Capture the cell that displays the provided text and extract its (X, Y) central coordinate. 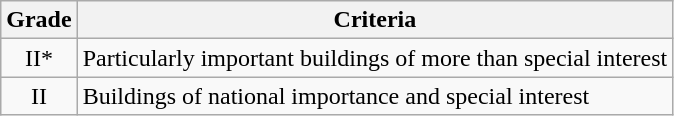
Grade (39, 20)
Buildings of national importance and special interest (375, 96)
Criteria (375, 20)
II (39, 96)
Particularly important buildings of more than special interest (375, 58)
II* (39, 58)
